Detect which cell encompasses the target text, then output its (x, y) center coordinate. 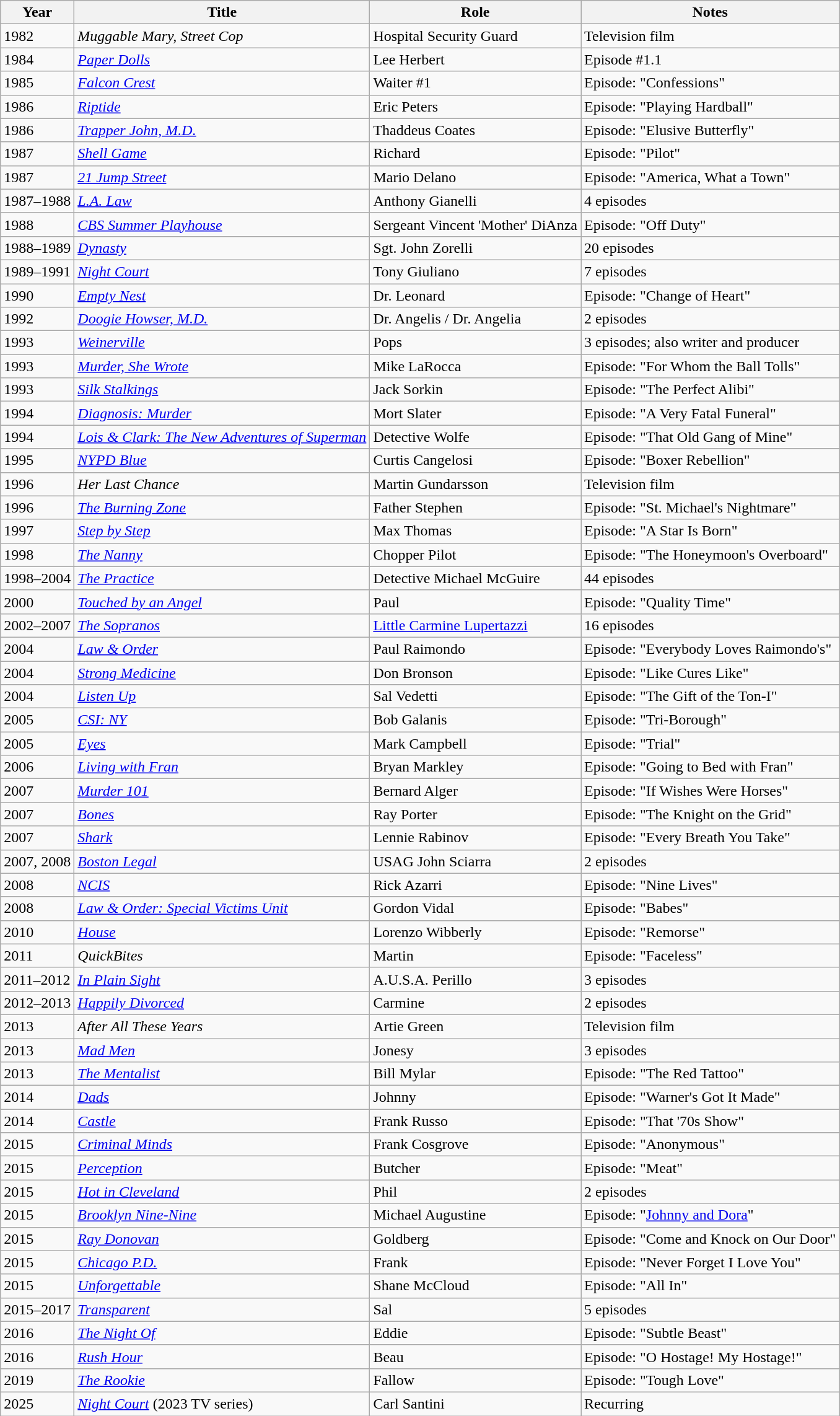
Shane McCloud (476, 1286)
1985 (37, 83)
Episode: "Johnny and Dora" (710, 1215)
Episode: "Elusive Butterfly" (710, 130)
Episode: "Every Breath You Take" (710, 838)
2012–2013 (37, 1003)
1997 (37, 531)
Criminal Minds (222, 1145)
Chopper Pilot (476, 555)
2025 (37, 1404)
Paper Dolls (222, 59)
Paul Raimondo (476, 649)
Happily Divorced (222, 1003)
Episode: "If Wishes Were Horses" (710, 791)
The Rookie (222, 1380)
Paul (476, 602)
Episode: "A Very Fatal Funeral" (710, 413)
Perception (222, 1168)
1988–1989 (37, 248)
3 episodes; also writer and producer (710, 343)
QuickBites (222, 956)
21 Jump Street (222, 177)
1992 (37, 319)
A.U.S.A. Perillo (476, 979)
1987–1988 (37, 201)
5 episodes (710, 1309)
Law & Order: Special Victims Unit (222, 908)
Step by Step (222, 531)
Murder 101 (222, 791)
Episode: "Anonymous" (710, 1145)
Episode: "Subtle Beast" (710, 1333)
Episode: "Remorse" (710, 932)
Episode: "The Red Tattoo" (710, 1074)
Riptide (222, 107)
Frank (476, 1262)
Falcon Crest (222, 83)
Doogie Howser, M.D. (222, 319)
Strong Medicine (222, 672)
Mario Delano (476, 177)
Mort Slater (476, 413)
Thaddeus Coates (476, 130)
2006 (37, 767)
Detective Wolfe (476, 437)
Living with Fran (222, 767)
Butcher (476, 1168)
1998 (37, 555)
CSI: NY (222, 720)
Lorenzo Wibberly (476, 932)
Mad Men (222, 1050)
Episode: "Boxer Rebellion" (710, 460)
Touched by an Angel (222, 602)
Anthony Gianelli (476, 201)
Jonesy (476, 1050)
Episode: "Like Cures Like" (710, 672)
Empty Nest (222, 296)
Unforgettable (222, 1286)
Episode: "Change of Heart" (710, 296)
Shark (222, 838)
Episode: "For Whom the Ball Tolls" (710, 366)
2019 (37, 1380)
Weinerville (222, 343)
Ray Donovan (222, 1239)
2007, 2008 (37, 861)
Tony Giuliano (476, 271)
2002–2007 (37, 625)
Murder, She Wrote (222, 366)
The Nanny (222, 555)
Dr. Angelis / Dr. Angelia (476, 319)
CBS Summer Playhouse (222, 224)
Episode: "Nine Lives" (710, 885)
Episode: "A Star Is Born" (710, 531)
1984 (37, 59)
Sgt. John Zorelli (476, 248)
Rick Azarri (476, 885)
44 episodes (710, 578)
2011 (37, 956)
Listen Up (222, 697)
Diagnosis: Murder (222, 413)
Bryan Markley (476, 767)
Episode: "All In" (710, 1286)
Year (37, 12)
Lee Herbert (476, 59)
Episode: "Everybody Loves Raimondo's" (710, 649)
Frank Cosgrove (476, 1145)
Brooklyn Nine-Nine (222, 1215)
1988 (37, 224)
Episode: "America, What a Town" (710, 177)
2010 (37, 932)
Lennie Rabinov (476, 838)
Episode: "Off Duty" (710, 224)
Episode: "Warner's Got It Made" (710, 1097)
Chicago P.D. (222, 1262)
Episode: "That Old Gang of Mine" (710, 437)
Don Bronson (476, 672)
Eric Peters (476, 107)
Lois & Clark: The New Adventures of Superman (222, 437)
Role (476, 12)
Episode: "Trial" (710, 744)
L.A. Law (222, 201)
Episode: "Meat" (710, 1168)
1998–2004 (37, 578)
Johnny (476, 1097)
Castle (222, 1121)
Jack Sorkin (476, 390)
1990 (37, 296)
Dynasty (222, 248)
Bones (222, 814)
Beau (476, 1357)
The Burning Zone (222, 508)
NCIS (222, 885)
Episode: "O Hostage! My Hostage!" (710, 1357)
Boston Legal (222, 861)
1995 (37, 460)
20 episodes (710, 248)
Episode: "Come and Knock on Our Door" (710, 1239)
1989–1991 (37, 271)
Carmine (476, 1003)
Little Carmine Lupertazzi (476, 625)
Sergeant Vincent 'Mother' DiAnza (476, 224)
Episode: "Confessions" (710, 83)
Martin Gundarsson (476, 484)
Episode: "Going to Bed with Fran" (710, 767)
Episode: "The Gift of the Ton-I" (710, 697)
Eyes (222, 744)
Muggable Mary, Street Cop (222, 36)
The Mentalist (222, 1074)
The Sopranos (222, 625)
Mark Campbell (476, 744)
Episode: "Playing Hardball" (710, 107)
Shell Game (222, 154)
Transparent (222, 1309)
Sal (476, 1309)
Episode: "Pilot" (710, 154)
Law & Order (222, 649)
Bill Mylar (476, 1074)
The Practice (222, 578)
Bernard Alger (476, 791)
Fallow (476, 1380)
16 episodes (710, 625)
Goldberg (476, 1239)
Curtis Cangelosi (476, 460)
Eddie (476, 1333)
Michael Augustine (476, 1215)
Dads (222, 1097)
NYPD Blue (222, 460)
Pops (476, 343)
After All These Years (222, 1026)
Sal Vedetti (476, 697)
Episode: "The Knight on the Grid" (710, 814)
Episode: "Quality Time" (710, 602)
Father Stephen (476, 508)
Ray Porter (476, 814)
Title (222, 12)
Episode: "The Honeymoon's Overboard" (710, 555)
Night Court (2023 TV series) (222, 1404)
Waiter #1 (476, 83)
Episode: "Never Forget I Love You" (710, 1262)
Trapper John, M.D. (222, 130)
4 episodes (710, 201)
Phil (476, 1192)
Dr. Leonard (476, 296)
USAG John Sciarra (476, 861)
Episode: "St. Michael's Nightmare" (710, 508)
Max Thomas (476, 531)
Episode #1.1 (710, 59)
Silk Stalkings (222, 390)
Carl Santini (476, 1404)
Frank Russo (476, 1121)
Notes (710, 12)
7 episodes (710, 271)
Episode: "That '70s Show" (710, 1121)
Artie Green (476, 1026)
Detective Michael McGuire (476, 578)
Bob Galanis (476, 720)
Night Court (222, 271)
Hospital Security Guard (476, 36)
2015–2017 (37, 1309)
Hot in Cleveland (222, 1192)
Recurring (710, 1404)
Rush Hour (222, 1357)
Martin (476, 956)
Gordon Vidal (476, 908)
Her Last Chance (222, 484)
The Night Of (222, 1333)
Episode: "Tough Love" (710, 1380)
In Plain Sight (222, 979)
Mike LaRocca (476, 366)
Episode: "Tri-Borough" (710, 720)
Episode: "Babes" (710, 908)
Episode: "Faceless" (710, 956)
Episode: "The Perfect Alibi" (710, 390)
House (222, 932)
1982 (37, 36)
Richard (476, 154)
2000 (37, 602)
2011–2012 (37, 979)
